Capture the cell that displays the provided text and extract its [X, Y] central coordinate. 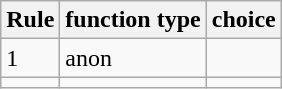
1 [30, 58]
anon [133, 58]
choice [244, 20]
Rule [30, 20]
function type [133, 20]
